Return [X, Y] of the center of cell containing provided text 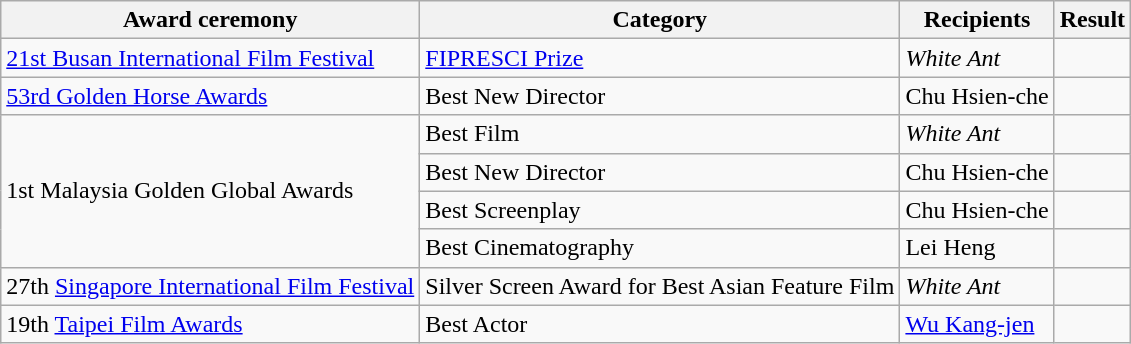
1st Malaysia Golden Global Awards [210, 191]
Lei Heng [977, 248]
Best Cinematography [660, 248]
21st Busan International Film Festival [210, 58]
53rd Golden Horse Awards [210, 96]
19th Taipei Film Awards [210, 324]
FIPRESCI Prize [660, 58]
Wu Kang-jen [977, 324]
Best Film [660, 134]
Recipients [977, 20]
Best Screenplay [660, 210]
Result [1092, 20]
Category [660, 20]
27th Singapore International Film Festival [210, 286]
Award ceremony [210, 20]
Best Actor [660, 324]
Silver Screen Award for Best Asian Feature Film [660, 286]
